Determine the (x, y) coordinate at the center of the cell enclosing the given text.  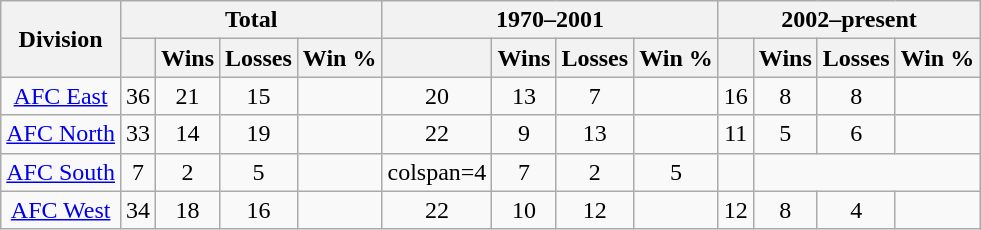
AFC East (61, 96)
colspan=4 (437, 172)
19 (259, 134)
34 (138, 210)
Total (252, 20)
1970–2001 (550, 20)
14 (188, 134)
20 (437, 96)
AFC West (61, 210)
AFC North (61, 134)
4 (856, 210)
11 (736, 134)
33 (138, 134)
9 (524, 134)
10 (524, 210)
2002–present (848, 20)
36 (138, 96)
AFC South (61, 172)
18 (188, 210)
6 (856, 134)
21 (188, 96)
15 (259, 96)
Division (61, 39)
